Determine the (x, y) coordinate at the center of the cell enclosing the given text.  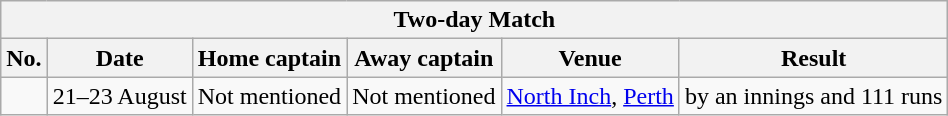
Venue (590, 58)
Date (120, 58)
Home captain (269, 58)
No. (24, 58)
21–23 August (120, 96)
Result (814, 58)
by an innings and 111 runs (814, 96)
North Inch, Perth (590, 96)
Away captain (424, 58)
Two-day Match (474, 20)
